Extract the (X, Y) coordinate from the center of the cell holding the provided text.  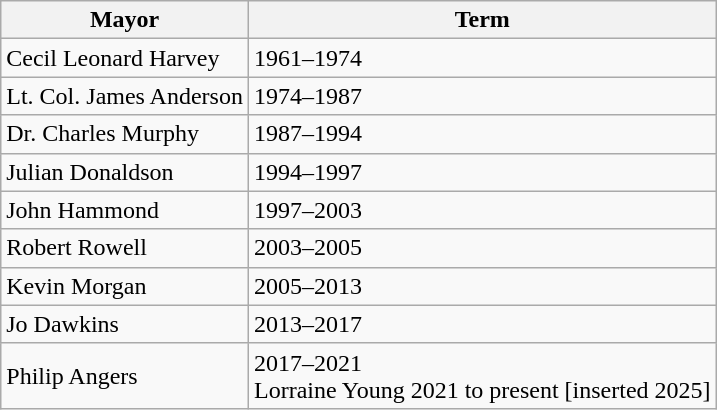
Kevin Morgan (125, 286)
1997–2003 (482, 210)
1994–1997 (482, 172)
2005–2013 (482, 286)
Term (482, 20)
Jo Dawkins (125, 324)
1974–1987 (482, 96)
1961–1974 (482, 58)
John Hammond (125, 210)
Philip Angers (125, 376)
Lt. Col. James Anderson (125, 96)
2003–2005 (482, 248)
Cecil Leonard Harvey (125, 58)
2017–2021Lorraine Young 2021 to present [inserted 2025] (482, 376)
2013–2017 (482, 324)
1987–1994 (482, 134)
Mayor (125, 20)
Robert Rowell (125, 248)
Dr. Charles Murphy (125, 134)
Julian Donaldson (125, 172)
